Output the (X, Y) coordinate of the center of the cell containing the given text.  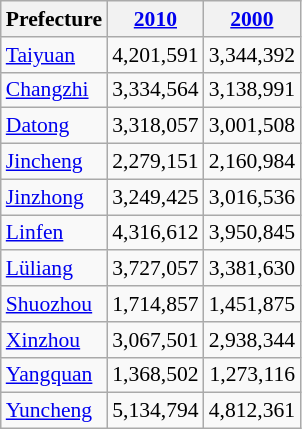
3,344,392 (252, 55)
Xinzhou (54, 340)
Taiyuan (54, 55)
3,950,845 (252, 233)
Yuncheng (54, 411)
4,201,591 (155, 55)
Linfen (54, 233)
3,381,630 (252, 269)
3,318,057 (155, 126)
Prefecture (54, 19)
1,714,857 (155, 304)
Yangquan (54, 375)
4,316,612 (155, 233)
4,812,361 (252, 411)
Jinzhong (54, 197)
3,727,057 (155, 269)
5,134,794 (155, 411)
3,249,425 (155, 197)
Jincheng (54, 162)
2,938,344 (252, 340)
1,273,116 (252, 375)
3,138,991 (252, 90)
1,368,502 (155, 375)
2,279,151 (155, 162)
Shuozhou (54, 304)
Datong (54, 126)
Changzhi (54, 90)
3,334,564 (155, 90)
1,451,875 (252, 304)
3,016,536 (252, 197)
2010 (155, 19)
3,067,501 (155, 340)
3,001,508 (252, 126)
Lüliang (54, 269)
2,160,984 (252, 162)
2000 (252, 19)
